Scan for the cell matching the given text and deliver its (X, Y) coordinate at center. 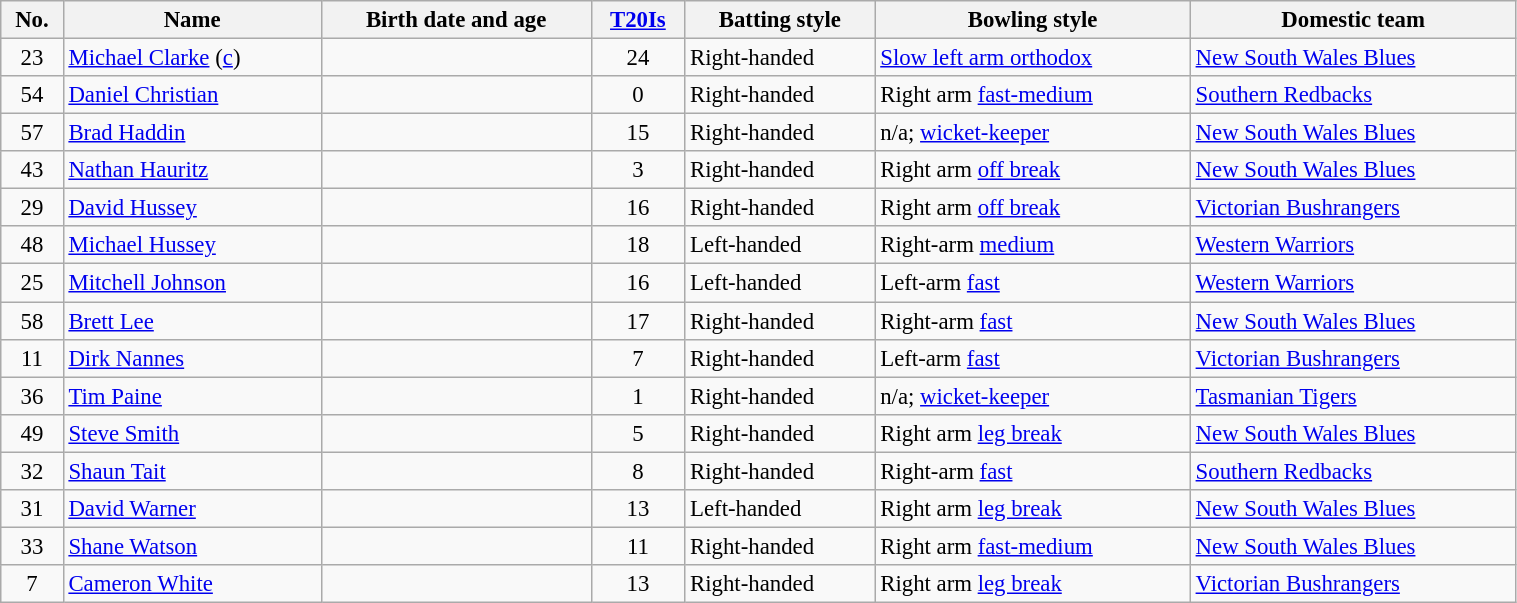
5 (638, 433)
Brett Lee (192, 321)
Daniel Christian (192, 95)
Michael Clarke (c) (192, 58)
Steve Smith (192, 433)
15 (638, 133)
18 (638, 245)
Slow left arm orthodox (1032, 58)
24 (638, 58)
8 (638, 471)
25 (32, 283)
36 (32, 396)
No. (32, 20)
T20Is (638, 20)
43 (32, 170)
Tim Paine (192, 396)
3 (638, 170)
0 (638, 95)
Bowling style (1032, 20)
Cameron White (192, 584)
Domestic team (1353, 20)
23 (32, 58)
32 (32, 471)
Shaun Tait (192, 471)
57 (32, 133)
17 (638, 321)
Dirk Nannes (192, 358)
Birth date and age (456, 20)
54 (32, 95)
31 (32, 509)
David Hussey (192, 208)
48 (32, 245)
Nathan Hauritz (192, 170)
49 (32, 433)
Right-arm medium (1032, 245)
David Warner (192, 509)
33 (32, 546)
Mitchell Johnson (192, 283)
Batting style (780, 20)
Michael Hussey (192, 245)
1 (638, 396)
Tasmanian Tigers (1353, 396)
Shane Watson (192, 546)
58 (32, 321)
Name (192, 20)
Brad Haddin (192, 133)
29 (32, 208)
